Locate the cell with the specified text and output its (x, y) center coordinate. 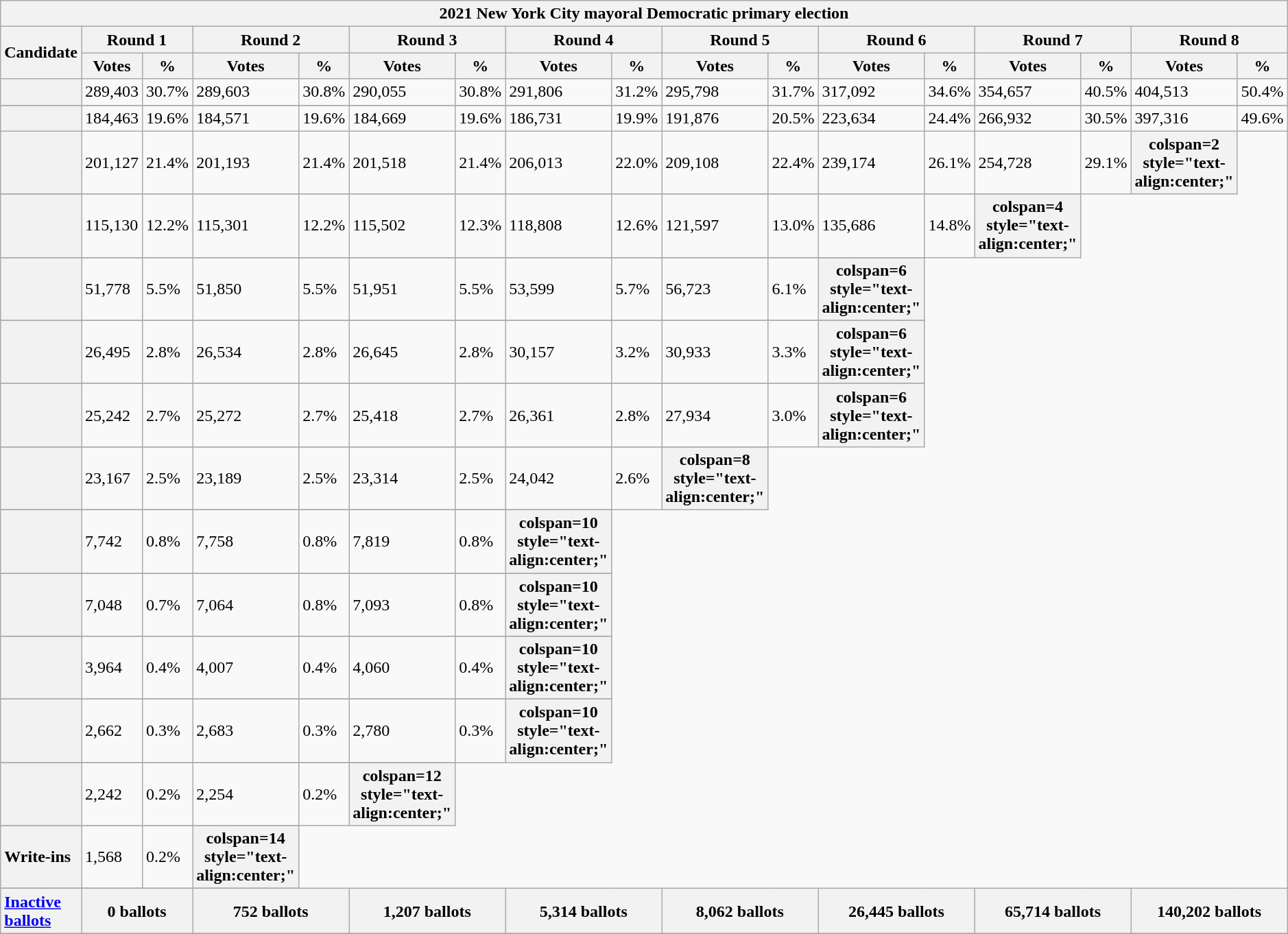
115,301 (246, 226)
5.7% (636, 289)
121,597 (715, 226)
7,819 (402, 541)
25,272 (246, 415)
Inactive ballots (41, 911)
24,042 (558, 478)
0 ballots (136, 911)
239,174 (871, 163)
30.7% (167, 92)
51,951 (402, 289)
290,055 (402, 92)
24.4% (949, 118)
289,403 (111, 92)
30,157 (558, 352)
19.9% (636, 118)
3.2% (636, 352)
49.6% (1262, 118)
2021 New York City mayoral Democratic primary election (644, 14)
51,850 (246, 289)
201,193 (246, 163)
colspan=14 style="text-align:center;" (246, 857)
26.1% (949, 163)
2.6% (636, 478)
404,513 (1184, 92)
56,723 (715, 289)
752 ballots (271, 911)
29.1% (1106, 163)
184,571 (246, 118)
8,062 ballots (740, 911)
25,418 (402, 415)
7,742 (111, 541)
354,657 (1027, 92)
1,568 (111, 857)
27,934 (715, 415)
135,686 (871, 226)
23,189 (246, 478)
22.4% (793, 163)
20.5% (793, 118)
0.7% (167, 605)
397,316 (1184, 118)
Round 8 (1209, 40)
201,127 (111, 163)
22.0% (636, 163)
2,662 (111, 731)
13.0% (793, 226)
295,798 (715, 92)
50.4% (1262, 92)
291,806 (558, 92)
30.5% (1106, 118)
7,093 (402, 605)
14.8% (949, 226)
Candidate (41, 53)
Round 3 (427, 40)
2,242 (111, 794)
26,495 (111, 352)
140,202 ballots (1209, 911)
25,242 (111, 415)
317,092 (871, 92)
2,683 (246, 731)
26,361 (558, 415)
Write-ins (41, 857)
7,758 (246, 541)
53,599 (558, 289)
186,731 (558, 118)
40.5% (1106, 92)
289,603 (246, 92)
115,502 (402, 226)
30,933 (715, 352)
2,780 (402, 731)
23,314 (402, 478)
12.6% (636, 226)
3,964 (111, 668)
3.0% (793, 415)
191,876 (715, 118)
34.6% (949, 92)
colspan=4 style="text-align:center;" (1027, 226)
206,013 (558, 163)
4,007 (246, 668)
7,048 (111, 605)
184,669 (402, 118)
51,778 (111, 289)
118,808 (558, 226)
184,463 (111, 118)
254,728 (1027, 163)
12.3% (480, 226)
115,130 (111, 226)
colspan=8 style="text-align:center;" (715, 478)
26,645 (402, 352)
65,714 ballots (1053, 911)
3.3% (793, 352)
26,445 ballots (896, 911)
23,167 (111, 478)
31.2% (636, 92)
201,518 (402, 163)
Round 5 (740, 40)
223,634 (871, 118)
colspan=2 style="text-align:center;" (1184, 163)
Round 2 (271, 40)
Round 4 (584, 40)
6.1% (793, 289)
1,207 ballots (427, 911)
31.7% (793, 92)
Round 1 (136, 40)
colspan=12 style="text-align:center;" (402, 794)
266,932 (1027, 118)
26,534 (246, 352)
Round 6 (896, 40)
2,254 (246, 794)
7,064 (246, 605)
209,108 (715, 163)
5,314 ballots (584, 911)
Round 7 (1053, 40)
4,060 (402, 668)
